Identify which cell holds the provided text, then report its [x, y] central coordinate. 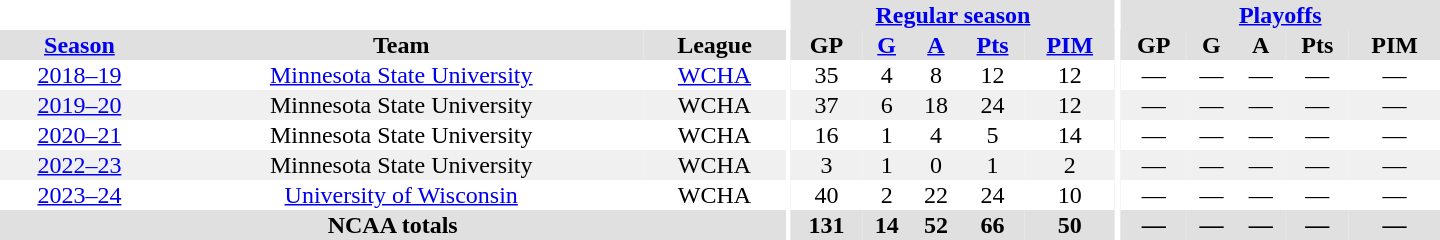
2023–24 [80, 195]
University of Wisconsin [402, 195]
37 [826, 105]
5 [993, 135]
League [715, 45]
Season [80, 45]
52 [936, 225]
0 [936, 165]
Playoffs [1280, 15]
Regular season [953, 15]
2019–20 [80, 105]
40 [826, 195]
18 [936, 105]
8 [936, 75]
50 [1070, 225]
16 [826, 135]
6 [886, 105]
2022–23 [80, 165]
NCAA totals [392, 225]
66 [993, 225]
22 [936, 195]
2018–19 [80, 75]
Team [402, 45]
10 [1070, 195]
131 [826, 225]
2020–21 [80, 135]
35 [826, 75]
3 [826, 165]
